Locate the cell with the specified text and output its [X, Y] center coordinate. 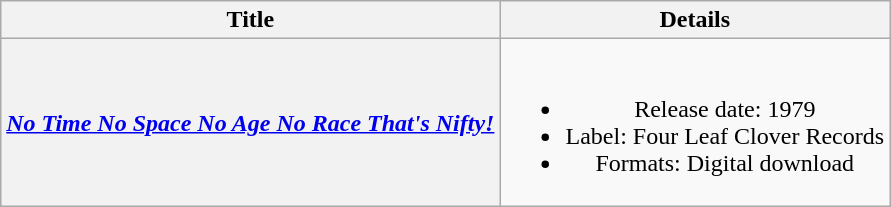
Release date: 1979Label: Four Leaf Clover RecordsFormats: Digital download [695, 122]
Details [695, 20]
Title [250, 20]
No Time No Space No Age No Race That's Nifty! [250, 122]
